Determine the (x, y) coordinate at the center of the cell enclosing the given text.  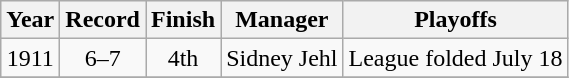
6–7 (103, 58)
Year (30, 20)
4th (184, 58)
Record (103, 20)
League folded July 18 (456, 58)
Sidney Jehl (282, 58)
Manager (282, 20)
1911 (30, 58)
Playoffs (456, 20)
Finish (184, 20)
